Output the [X, Y] coordinate of the center of the cell containing the given text.  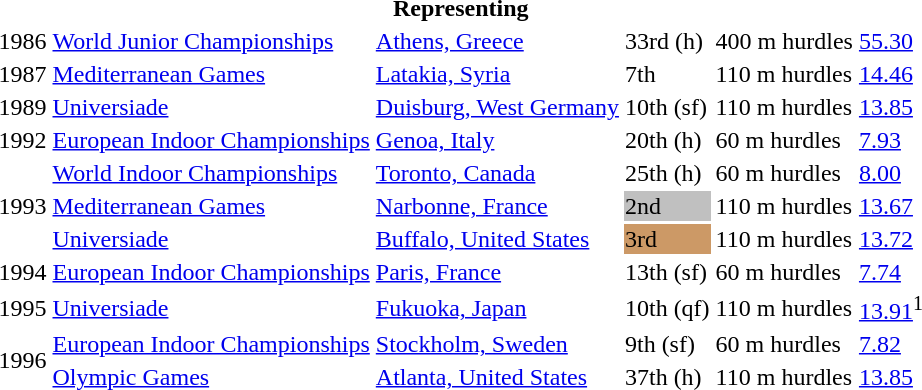
Latakia, Syria [497, 74]
World Indoor Championships [211, 173]
7th [667, 74]
10th (sf) [667, 107]
World Junior Championships [211, 41]
20th (h) [667, 140]
25th (h) [667, 173]
Buffalo, United States [497, 239]
33rd (h) [667, 41]
Paris, France [497, 272]
Fukuoka, Japan [497, 308]
400 m hurdles [784, 41]
Stockholm, Sweden [497, 344]
3rd [667, 239]
Duisburg, West Germany [497, 107]
10th (qf) [667, 308]
13th (sf) [667, 272]
Toronto, Canada [497, 173]
Athens, Greece [497, 41]
9th (sf) [667, 344]
2nd [667, 206]
Narbonne, France [497, 206]
Genoa, Italy [497, 140]
